Identify which cell holds the provided text, then report its (x, y) central coordinate. 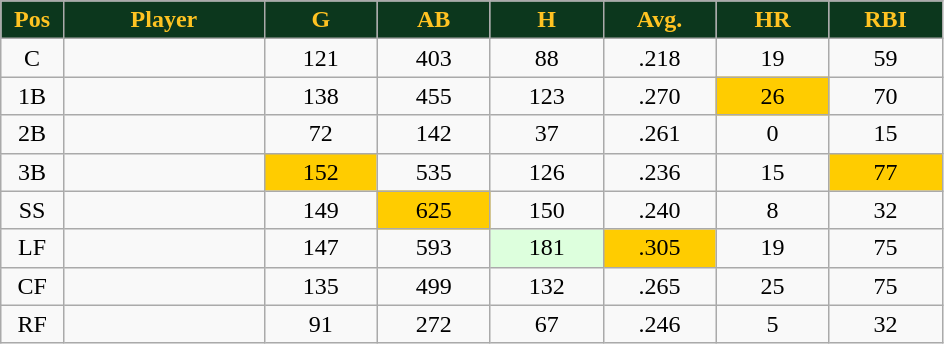
142 (434, 134)
455 (434, 96)
152 (320, 172)
SS (32, 210)
535 (434, 172)
C (32, 58)
.265 (660, 286)
HR (772, 20)
625 (434, 210)
121 (320, 58)
.240 (660, 210)
593 (434, 248)
132 (546, 286)
149 (320, 210)
59 (886, 58)
3B (32, 172)
37 (546, 134)
.305 (660, 248)
G (320, 20)
25 (772, 286)
2B (32, 134)
91 (320, 324)
Avg. (660, 20)
67 (546, 324)
H (546, 20)
.261 (660, 134)
135 (320, 286)
123 (546, 96)
5 (772, 324)
.218 (660, 58)
1B (32, 96)
.246 (660, 324)
.236 (660, 172)
LF (32, 248)
150 (546, 210)
72 (320, 134)
RF (32, 324)
403 (434, 58)
272 (434, 324)
181 (546, 248)
AB (434, 20)
26 (772, 96)
499 (434, 286)
.270 (660, 96)
147 (320, 248)
138 (320, 96)
RBI (886, 20)
Player (164, 20)
8 (772, 210)
0 (772, 134)
Pos (32, 20)
88 (546, 58)
70 (886, 96)
77 (886, 172)
126 (546, 172)
CF (32, 286)
